For the text-containing cell, return its midpoint in (X, Y) coordinate format. 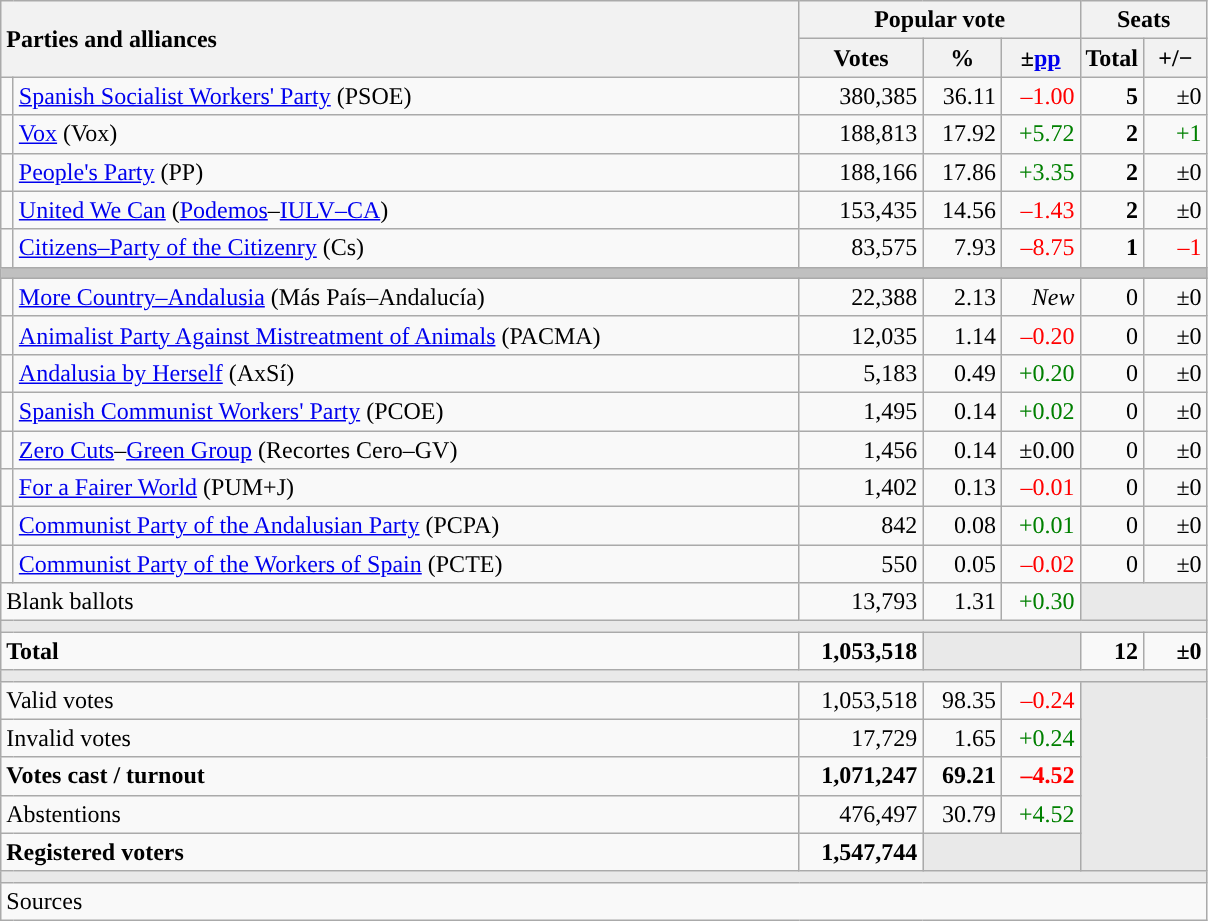
5 (1112, 96)
–0.24 (1040, 700)
842 (861, 526)
±0.00 (1040, 449)
Spanish Socialist Workers' Party (PSOE) (406, 96)
17.86 (962, 172)
1.65 (962, 738)
For a Fairer World (PUM+J) (406, 488)
550 (861, 564)
36.11 (962, 96)
More Country–Andalusia (Más País–Andalucía) (406, 297)
Registered voters (400, 852)
14.56 (962, 210)
% (962, 58)
New (1040, 297)
Citizens–Party of the Citizenry (Cs) (406, 248)
Votes cast / turnout (400, 776)
0.49 (962, 373)
Blank ballots (400, 602)
Communist Party of the Andalusian Party (PCPA) (406, 526)
17.92 (962, 134)
1,402 (861, 488)
–0.01 (1040, 488)
0.13 (962, 488)
Parties and alliances (400, 39)
Andalusia by Herself (AxSí) (406, 373)
7.93 (962, 248)
380,385 (861, 96)
+3.35 (1040, 172)
1,456 (861, 449)
153,435 (861, 210)
+4.52 (1040, 814)
–1.43 (1040, 210)
Votes (861, 58)
98.35 (962, 700)
–4.52 (1040, 776)
2.13 (962, 297)
–1.00 (1040, 96)
12,035 (861, 335)
+1 (1176, 134)
Vox (Vox) (406, 134)
+0.24 (1040, 738)
+0.30 (1040, 602)
+0.20 (1040, 373)
17,729 (861, 738)
188,813 (861, 134)
Animalist Party Against Mistreatment of Animals (PACMA) (406, 335)
69.21 (962, 776)
5,183 (861, 373)
1.31 (962, 602)
30.79 (962, 814)
Sources (604, 901)
Communist Party of the Workers of Spain (PCTE) (406, 564)
12 (1112, 651)
People's Party (PP) (406, 172)
–0.20 (1040, 335)
Valid votes (400, 700)
–0.02 (1040, 564)
Abstentions (400, 814)
476,497 (861, 814)
22,388 (861, 297)
Spanish Communist Workers' Party (PCOE) (406, 411)
Popular vote (940, 20)
–1 (1176, 248)
0.08 (962, 526)
1,071,247 (861, 776)
1,547,744 (861, 852)
13,793 (861, 602)
1,495 (861, 411)
United We Can (Podemos–IULV–CA) (406, 210)
1.14 (962, 335)
83,575 (861, 248)
1 (1112, 248)
+/− (1176, 58)
188,166 (861, 172)
+0.02 (1040, 411)
Zero Cuts–Green Group (Recortes Cero–GV) (406, 449)
–8.75 (1040, 248)
+5.72 (1040, 134)
+0.01 (1040, 526)
0.05 (962, 564)
Invalid votes (400, 738)
Seats (1144, 20)
±pp (1040, 58)
